Locate the cell with the specified text and output its (x, y) center coordinate. 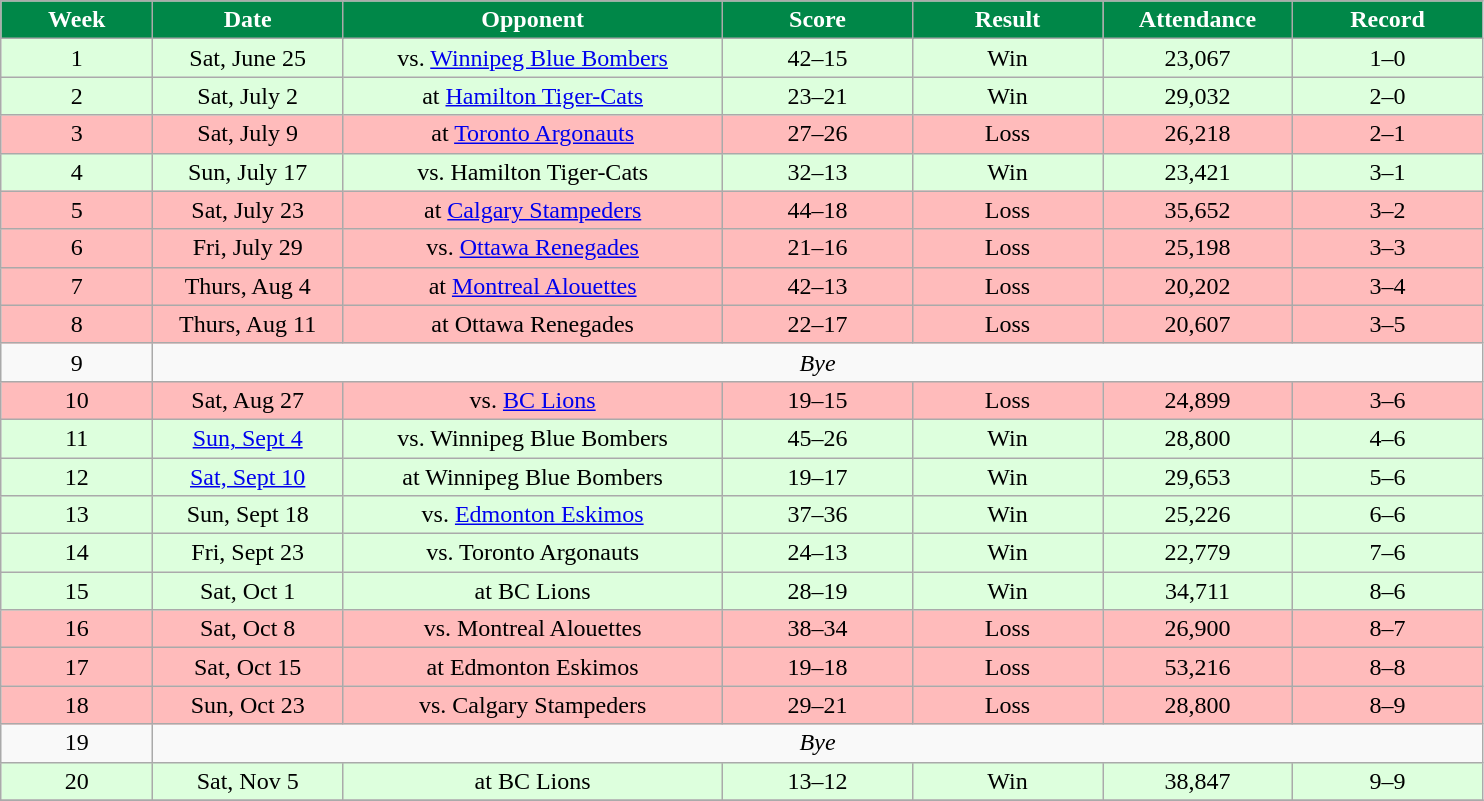
29–21 (818, 705)
Sun, Sept 4 (248, 438)
2 (77, 96)
8–8 (1387, 667)
4–6 (1387, 438)
44–18 (818, 210)
Sat, Nov 5 (248, 781)
Score (818, 20)
Result (1008, 20)
3–5 (1387, 324)
3–3 (1387, 248)
16 (77, 629)
53,216 (1197, 667)
5 (77, 210)
at Calgary Stampeders (533, 210)
28–19 (818, 591)
20,607 (1197, 324)
25,226 (1197, 515)
at Edmonton Eskimos (533, 667)
42–15 (818, 58)
19–18 (818, 667)
Sun, Oct 23 (248, 705)
32–13 (818, 172)
vs. BC Lions (533, 400)
35,652 (1197, 210)
38,847 (1197, 781)
4 (77, 172)
Fri, July 29 (248, 248)
Sat, July 9 (248, 134)
2–0 (1387, 96)
20 (77, 781)
8–7 (1387, 629)
19 (77, 743)
3–1 (1387, 172)
6 (77, 248)
Sat, Oct 1 (248, 591)
Sat, July 23 (248, 210)
Thurs, Aug 11 (248, 324)
Week (77, 20)
26,218 (1197, 134)
2–1 (1387, 134)
Sat, Oct 15 (248, 667)
vs. Hamilton Tiger-Cats (533, 172)
23,421 (1197, 172)
Fri, Sept 23 (248, 553)
22,779 (1197, 553)
Opponent (533, 20)
3–2 (1387, 210)
13–12 (818, 781)
11 (77, 438)
Sat, Sept 10 (248, 477)
8 (77, 324)
21–16 (818, 248)
14 (77, 553)
20,202 (1197, 286)
at Ottawa Renegades (533, 324)
Record (1387, 20)
3–4 (1387, 286)
15 (77, 591)
at Montreal Alouettes (533, 286)
vs. Edmonton Eskimos (533, 515)
22–17 (818, 324)
45–26 (818, 438)
37–36 (818, 515)
17 (77, 667)
Sat, Aug 27 (248, 400)
9–9 (1387, 781)
Thurs, Aug 4 (248, 286)
25,198 (1197, 248)
at Hamilton Tiger-Cats (533, 96)
Date (248, 20)
vs. Toronto Argonauts (533, 553)
38–34 (818, 629)
Sun, Sept 18 (248, 515)
34,711 (1197, 591)
Attendance (1197, 20)
42–13 (818, 286)
9 (77, 362)
vs. Ottawa Renegades (533, 248)
10 (77, 400)
6–6 (1387, 515)
Sat, July 2 (248, 96)
23,067 (1197, 58)
1 (77, 58)
5–6 (1387, 477)
vs. Calgary Stampeders (533, 705)
24,899 (1197, 400)
19–15 (818, 400)
12 (77, 477)
3–6 (1387, 400)
29,032 (1197, 96)
23–21 (818, 96)
7 (77, 286)
at Winnipeg Blue Bombers (533, 477)
7–6 (1387, 553)
Sat, Oct 8 (248, 629)
8–6 (1387, 591)
13 (77, 515)
Sun, July 17 (248, 172)
3 (77, 134)
1–0 (1387, 58)
24–13 (818, 553)
29,653 (1197, 477)
27–26 (818, 134)
at Toronto Argonauts (533, 134)
Sat, June 25 (248, 58)
19–17 (818, 477)
8–9 (1387, 705)
26,900 (1197, 629)
vs. Montreal Alouettes (533, 629)
18 (77, 705)
